Detect which cell encompasses the target text, then output its (x, y) center coordinate. 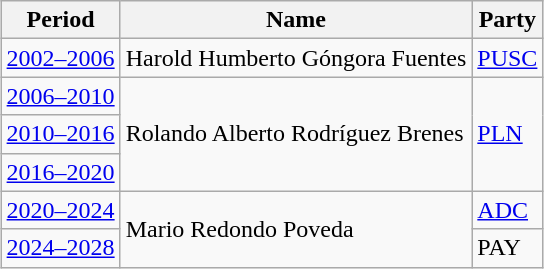
PUSC (508, 58)
2016–2020 (60, 172)
Rolando Alberto Rodríguez Brenes (296, 134)
Period (60, 20)
PAY (508, 248)
2010–2016 (60, 134)
2024–2028 (60, 248)
Mario Redondo Poveda (296, 229)
Party (508, 20)
2002–2006 (60, 58)
ADC (508, 210)
Name (296, 20)
PLN (508, 134)
2006–2010 (60, 96)
Harold Humberto Góngora Fuentes (296, 58)
2020–2024 (60, 210)
